Provide the (X, Y) coordinate of the cell's center where the given text is located.  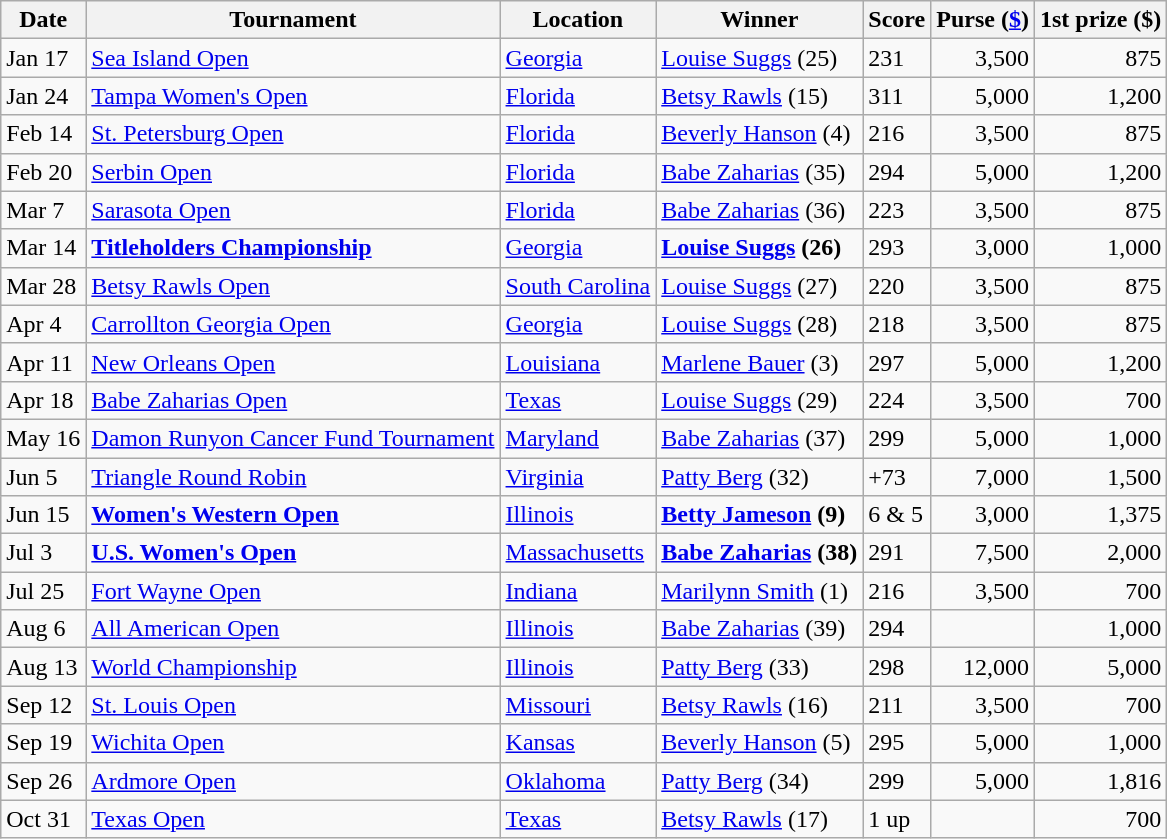
Patty Berg (32) (760, 477)
+73 (897, 477)
Marilynn Smith (1) (760, 591)
Betsy Rawls (16) (760, 705)
Virginia (578, 477)
Purse ($) (983, 20)
298 (897, 667)
Fort Wayne Open (293, 591)
Sep 26 (44, 781)
Oct 31 (44, 819)
Louisiana (578, 362)
Jul 25 (44, 591)
311 (897, 96)
Feb 20 (44, 172)
Aug 13 (44, 667)
Patty Berg (33) (760, 667)
1,816 (1100, 781)
Missouri (578, 705)
Damon Runyon Cancer Fund Tournament (293, 438)
Massachusetts (578, 553)
Kansas (578, 743)
Apr 4 (44, 324)
1,375 (1100, 515)
Triangle Round Robin (293, 477)
1st prize ($) (1100, 20)
Date (44, 20)
Babe Zaharias (38) (760, 553)
Babe Zaharias (35) (760, 172)
Women's Western Open (293, 515)
New Orleans Open (293, 362)
Betsy Rawls (15) (760, 96)
Jan 24 (44, 96)
Jul 3 (44, 553)
Jun 15 (44, 515)
Sep 12 (44, 705)
Betty Jameson (9) (760, 515)
223 (897, 210)
Jan 17 (44, 58)
St. Petersburg Open (293, 134)
Location (578, 20)
Babe Zaharias (36) (760, 210)
220 (897, 286)
Babe Zaharias Open (293, 400)
224 (897, 400)
Babe Zaharias (37) (760, 438)
Mar 14 (44, 248)
Babe Zaharias (39) (760, 629)
Beverly Hanson (4) (760, 134)
Maryland (578, 438)
Oklahoma (578, 781)
Louise Suggs (27) (760, 286)
Titleholders Championship (293, 248)
Sea Island Open (293, 58)
297 (897, 362)
Betsy Rawls (17) (760, 819)
Louise Suggs (25) (760, 58)
Score (897, 20)
May 16 (44, 438)
Tampa Women's Open (293, 96)
291 (897, 553)
6 & 5 (897, 515)
Marlene Bauer (3) (760, 362)
U.S. Women's Open (293, 553)
Louise Suggs (26) (760, 248)
Tournament (293, 20)
Betsy Rawls Open (293, 286)
Indiana (578, 591)
Louise Suggs (28) (760, 324)
Mar 28 (44, 286)
1,500 (1100, 477)
7,500 (983, 553)
218 (897, 324)
Apr 11 (44, 362)
Texas Open (293, 819)
Sarasota Open (293, 210)
295 (897, 743)
Sep 19 (44, 743)
All American Open (293, 629)
231 (897, 58)
St. Louis Open (293, 705)
Winner (760, 20)
Aug 6 (44, 629)
211 (897, 705)
Wichita Open (293, 743)
Mar 7 (44, 210)
7,000 (983, 477)
Apr 18 (44, 400)
293 (897, 248)
World Championship (293, 667)
Patty Berg (34) (760, 781)
Serbin Open (293, 172)
2,000 (1100, 553)
Beverly Hanson (5) (760, 743)
Feb 14 (44, 134)
12,000 (983, 667)
Louise Suggs (29) (760, 400)
1 up (897, 819)
Ardmore Open (293, 781)
Jun 5 (44, 477)
Carrollton Georgia Open (293, 324)
South Carolina (578, 286)
